Search for the cell housing the specified text and yield its [x, y] center coordinate. 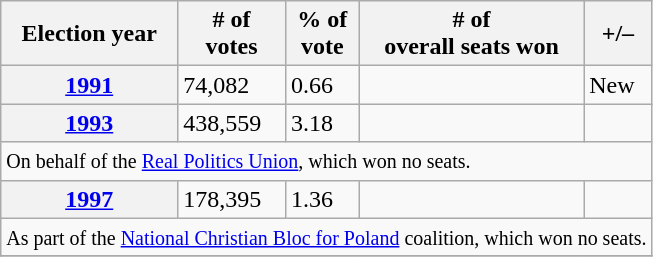
On behalf of the Real Politics Union, which won no seats. [326, 161]
Election year [90, 34]
As part of the National Christian Bloc for Poland coalition, which won no seats. [326, 237]
1991 [90, 85]
New [618, 85]
74,082 [232, 85]
% ofvote [322, 34]
# ofvotes [232, 34]
178,395 [232, 199]
+/– [618, 34]
438,559 [232, 123]
1993 [90, 123]
1.36 [322, 199]
0.66 [322, 85]
# ofoverall seats won [472, 34]
1997 [90, 199]
3.18 [322, 123]
